Return the [X, Y] coordinate for the center point of the cell that contains the specified text.  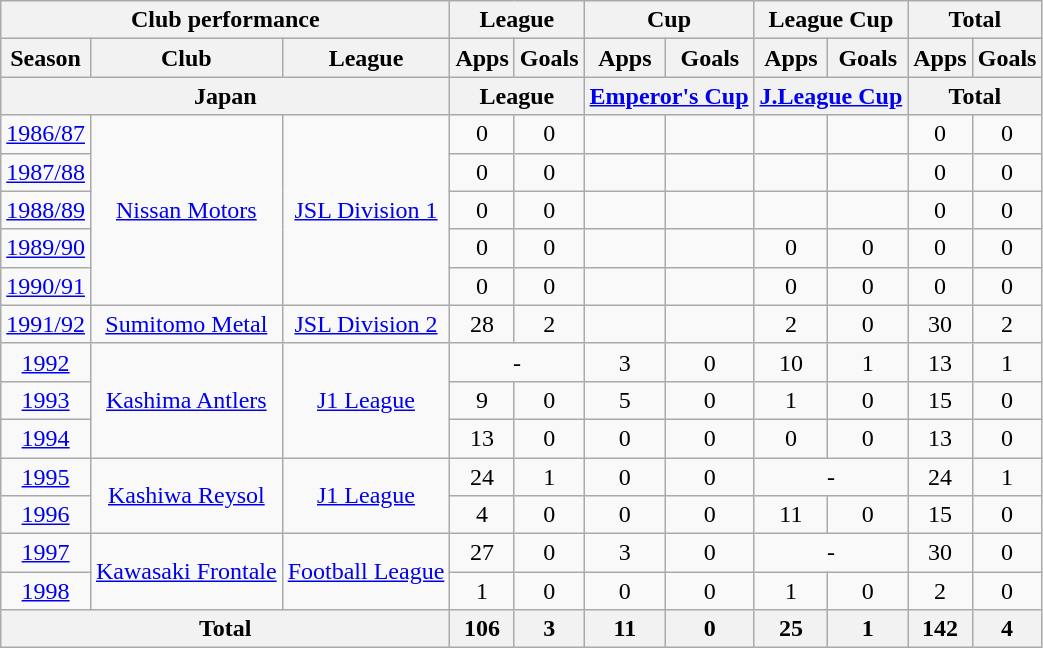
1990/91 [46, 286]
1986/87 [46, 134]
Club [186, 58]
Sumitomo Metal [186, 324]
Nissan Motors [186, 210]
1991/92 [46, 324]
Kashiwa Reysol [186, 496]
1989/90 [46, 248]
JSL Division 1 [366, 210]
Kawasaki Frontale [186, 572]
106 [482, 629]
1994 [46, 438]
1997 [46, 553]
1988/89 [46, 210]
25 [791, 629]
1993 [46, 400]
Club performance [226, 20]
9 [482, 400]
Kashima Antlers [186, 400]
1998 [46, 591]
28 [482, 324]
J.League Cup [831, 96]
1992 [46, 362]
Cup [669, 20]
1995 [46, 477]
Football League [366, 572]
Emperor's Cup [669, 96]
Japan [226, 96]
JSL Division 2 [366, 324]
1996 [46, 515]
142 [940, 629]
5 [625, 400]
1987/88 [46, 172]
League Cup [831, 20]
10 [791, 362]
Season [46, 58]
27 [482, 553]
